Output the [X, Y] coordinate of the center of the cell containing the given text.  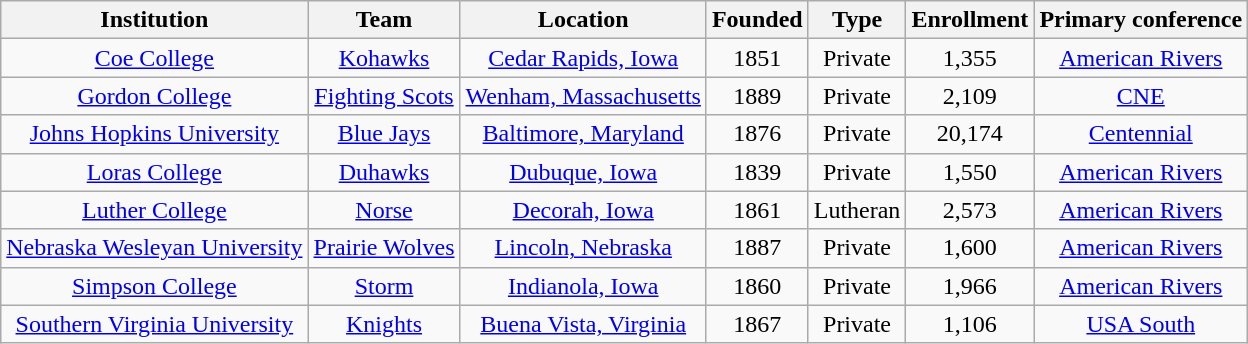
1851 [757, 58]
Simpson College [154, 286]
1839 [757, 172]
Enrollment [970, 20]
1,355 [970, 58]
Gordon College [154, 96]
Lincoln, Nebraska [583, 248]
1887 [757, 248]
Norse [384, 210]
2,573 [970, 210]
Kohawks [384, 58]
1,600 [970, 248]
Indianola, Iowa [583, 286]
1889 [757, 96]
1,966 [970, 286]
Johns Hopkins University [154, 134]
Location [583, 20]
Fighting Scots [384, 96]
Primary conference [1141, 20]
USA South [1141, 324]
Cedar Rapids, Iowa [583, 58]
Centennial [1141, 134]
Lutheran [857, 210]
Founded [757, 20]
Baltimore, Maryland [583, 134]
Wenham, Massachusetts [583, 96]
Blue Jays [384, 134]
Nebraska Wesleyan University [154, 248]
1867 [757, 324]
Decorah, Iowa [583, 210]
Team [384, 20]
1861 [757, 210]
Coe College [154, 58]
Knights [384, 324]
Buena Vista, Virginia [583, 324]
CNE [1141, 96]
Loras College [154, 172]
Duhawks [384, 172]
Prairie Wolves [384, 248]
1,550 [970, 172]
Luther College [154, 210]
Southern Virginia University [154, 324]
20,174 [970, 134]
1860 [757, 286]
1876 [757, 134]
Institution [154, 20]
Storm [384, 286]
2,109 [970, 96]
Type [857, 20]
1,106 [970, 324]
Dubuque, Iowa [583, 172]
